Determine the (x, y) coordinate at the center of the cell enclosing the given text.  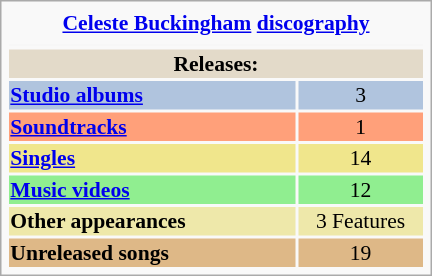
14 (360, 158)
Other appearances (152, 221)
Unreleased songs (152, 252)
Singles (152, 158)
3 (360, 95)
Music videos (152, 189)
Studio albums (152, 95)
3 Features (360, 221)
Releases: (216, 63)
12 (360, 189)
1 (360, 126)
Celeste Buckingham discography (216, 23)
Soundtracks (152, 126)
19 (360, 252)
